Capture the cell that displays the provided text and extract its [x, y] central coordinate. 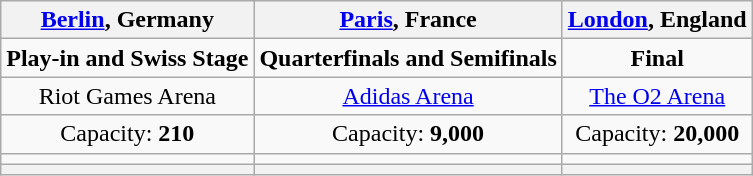
Adidas Arena [408, 96]
The O2 Arena [657, 96]
Capacity: 20,000 [657, 134]
Berlin, Germany [128, 20]
Final [657, 58]
London, England [657, 20]
Capacity: 210 [128, 134]
Capacity: 9,000 [408, 134]
Riot Games Arena [128, 96]
Play-in and Swiss Stage [128, 58]
Paris, France [408, 20]
Quarterfinals and Semifinals [408, 58]
